Locate the cell with the specified text and output its [X, Y] center coordinate. 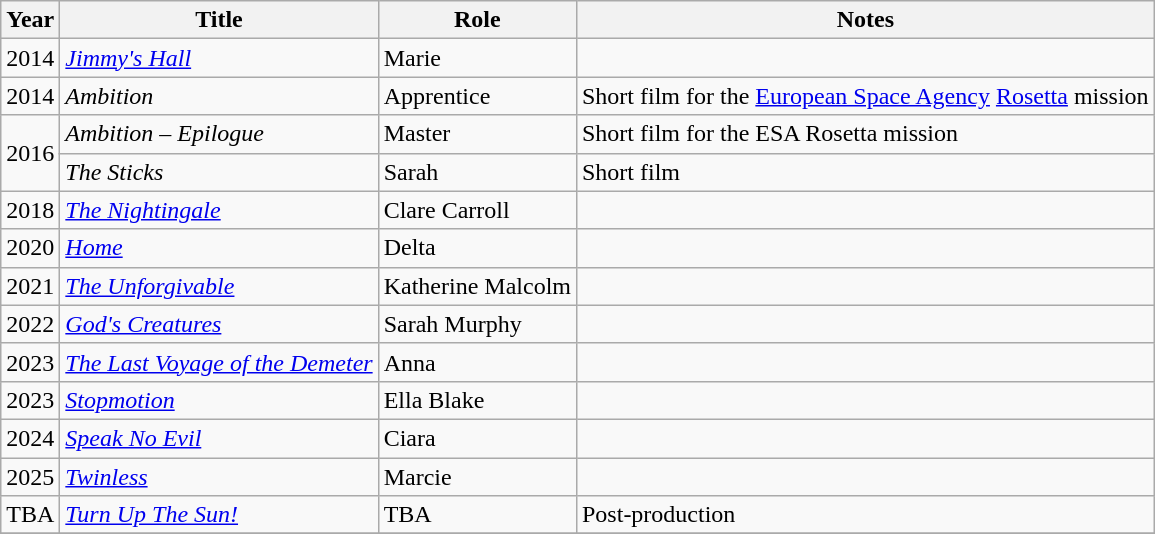
Speak No Evil [219, 438]
Clare Carroll [477, 210]
Delta [477, 248]
Jimmy's Hall [219, 58]
Short film for the European Space Agency Rosetta mission [865, 96]
The Last Voyage of the Demeter [219, 362]
Ciara [477, 438]
Master [477, 134]
Katherine Malcolm [477, 286]
The Unforgivable [219, 286]
Short film for the ESA Rosetta mission [865, 134]
Twinless [219, 477]
2021 [30, 286]
Ambition – Epilogue [219, 134]
Notes [865, 20]
Marie [477, 58]
2024 [30, 438]
God's Creatures [219, 324]
Ambition [219, 96]
Role [477, 20]
2022 [30, 324]
Sarah Murphy [477, 324]
2018 [30, 210]
Home [219, 248]
Short film [865, 172]
Marcie [477, 477]
The Nightingale [219, 210]
Title [219, 20]
Post-production [865, 515]
2016 [30, 153]
Sarah [477, 172]
The Sticks [219, 172]
Apprentice [477, 96]
2020 [30, 248]
Stopmotion [219, 400]
Turn Up The Sun! [219, 515]
Ella Blake [477, 400]
2025 [30, 477]
Year [30, 20]
Anna [477, 362]
